Capture the cell that displays the provided text and extract its [X, Y] central coordinate. 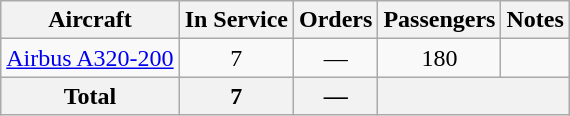
Total [90, 96]
Aircraft [90, 20]
Orders [335, 20]
180 [440, 58]
Airbus A320-200 [90, 58]
Notes [535, 20]
Passengers [440, 20]
In Service [236, 20]
